Pinpoint the cell where the given text exists, returning its [x, y] midpoint coordinate. 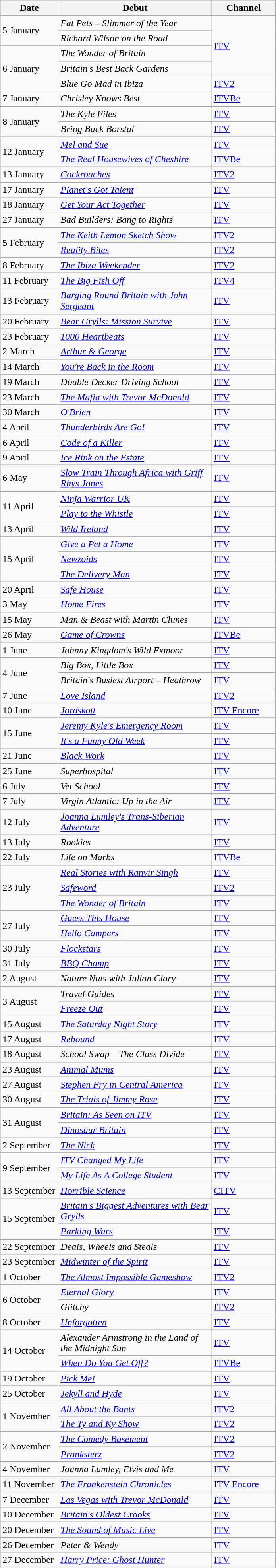
It's a Funny Old Week [135, 741]
Alexander Armstrong in the Land of the Midnight Sun [135, 1343]
17 August [29, 1039]
5 January [29, 31]
2 September [29, 1145]
Bear Grylls: Mission Survive [135, 321]
21 June [29, 756]
12 July [29, 822]
Virgin Atlantic: Up in the Air [135, 801]
Peter & Wendy [135, 1545]
Channel [244, 8]
Travel Guides [135, 994]
Slow Train Through Africa with Griff Rhys Jones [135, 478]
1 November [29, 1416]
Parking Wars [135, 1232]
18 August [29, 1054]
Animal Mums [135, 1069]
1 October [29, 1277]
Safeword [135, 888]
7 December [29, 1500]
6 July [29, 786]
The Delivery Man [135, 574]
Arthur & George [135, 352]
4 November [29, 1469]
Life on Marbs [135, 857]
Guess This House [135, 918]
20 April [29, 589]
30 August [29, 1100]
18 January [29, 205]
Rookies [135, 842]
Big Box, Little Box [135, 665]
Stephen Fry in Central America [135, 1084]
Eternal Glory [135, 1292]
Richard Wilson on the Road [135, 38]
Newzoids [135, 559]
2 November [29, 1446]
1 June [29, 650]
Johnny Kingdom's Wild Exmoor [135, 650]
6 May [29, 478]
Game of Crowns [135, 635]
7 January [29, 99]
12 January [29, 152]
Flockstars [135, 948]
14 October [29, 1350]
The Keith Lemon Sketch Show [135, 235]
Britain's Biggest Adventures with Bear Grylls [135, 1211]
8 October [29, 1322]
BBQ Champ [135, 964]
Man & Beast with Martin Clunes [135, 620]
22 September [29, 1247]
30 July [29, 948]
Glitchy [135, 1307]
The Ibiza Weekender [135, 265]
Nature Nuts with Julian Clary [135, 979]
Jeremy Kyle's Emergency Room [135, 726]
Barging Round Britain with John Sergeant [135, 301]
Wild Ireland [135, 529]
Love Island [135, 696]
26 May [29, 635]
Play to the Whistle [135, 514]
13 July [29, 842]
19 October [29, 1378]
Vet School [135, 786]
15 April [29, 559]
Britain's Oldest Crooks [135, 1515]
Ice Rink on the Estate [135, 458]
Deals, Wheels and Steals [135, 1247]
Bring Back Borstal [135, 129]
Britain: As Seen on ITV [135, 1115]
The Big Fish Off [135, 280]
Las Vegas with Trevor McDonald [135, 1500]
27 July [29, 925]
15 September [29, 1218]
The Nick [135, 1145]
O'Brien [135, 412]
Jekyll and Hyde [135, 1393]
Real Stories with Ranvir Singh [135, 872]
The Saturday Night Story [135, 1024]
Harry Price: Ghost Hunter [135, 1560]
ITV Changed My Life [135, 1160]
23 March [29, 397]
Safe House [135, 589]
Get Your Act Together [135, 205]
The Real Housewives of Cheshire [135, 159]
Home Fires [135, 604]
Freeze Out [135, 1009]
The Mafia with Trevor McDonald [135, 397]
Pranksterz [135, 1454]
ITV4 [244, 280]
Reality Bites [135, 250]
Fat Pets – Slimmer of the Year [135, 23]
8 February [29, 265]
6 January [29, 68]
1000 Heartbeats [135, 336]
11 April [29, 506]
27 January [29, 220]
The Ty and Ky Show [135, 1424]
22 July [29, 857]
20 February [29, 321]
17 January [29, 190]
11 February [29, 280]
Rebound [135, 1039]
3 August [29, 1001]
My Life As A College Student [135, 1175]
14 March [29, 367]
13 February [29, 301]
Ninja Warrior UK [135, 499]
11 November [29, 1484]
Hello Campers [135, 933]
15 June [29, 733]
30 March [29, 412]
The Almost Impossible Gameshow [135, 1277]
5 February [29, 243]
6 October [29, 1300]
15 August [29, 1024]
You're Back in the Room [135, 367]
26 December [29, 1545]
9 September [29, 1168]
2 August [29, 979]
Give a Pet a Home [135, 544]
Blue Go Mad in Ibiza [135, 84]
31 August [29, 1122]
4 June [29, 672]
Joanna Lumley, Elvis and Me [135, 1469]
Debut [135, 8]
Code of a Killer [135, 443]
20 December [29, 1530]
25 October [29, 1393]
13 January [29, 174]
6 April [29, 443]
Pick Me! [135, 1378]
13 September [29, 1190]
Cockroaches [135, 174]
Double Decker Driving School [135, 382]
19 March [29, 382]
Joanna Lumley's Trans-Siberian Adventure [135, 822]
9 April [29, 458]
25 June [29, 771]
CITV [244, 1190]
The Sound of Music Live [135, 1530]
23 August [29, 1069]
3 May [29, 604]
When Do You Get Off? [135, 1363]
Bad Builders: Bang to Rights [135, 220]
Britain's Best Back Gardens [135, 68]
School Swap – The Class Divide [135, 1054]
23 February [29, 336]
Planet's Got Talent [135, 190]
Unforgotten [135, 1322]
23 July [29, 888]
27 December [29, 1560]
15 May [29, 620]
Date [29, 8]
27 August [29, 1084]
The Comedy Basement [135, 1439]
All About the Bants [135, 1409]
8 January [29, 121]
Chrisley Knows Best [135, 99]
4 April [29, 427]
The Frankenstein Chronicles [135, 1484]
7 July [29, 801]
Mel and Sue [135, 144]
2 March [29, 352]
Jordskott [135, 711]
Thunderbirds Are Go! [135, 427]
23 September [29, 1262]
7 June [29, 696]
Horrible Science [135, 1190]
10 December [29, 1515]
10 June [29, 711]
Black Work [135, 756]
Dinosaur Britain [135, 1130]
The Kyle Files [135, 114]
31 July [29, 964]
The Trials of Jimmy Rose [135, 1100]
Superhospital [135, 771]
13 April [29, 529]
Midwinter of the Spirit [135, 1262]
Britain's Busiest Airport – Heathrow [135, 680]
